Search for the cell housing the specified text and yield its [X, Y] center coordinate. 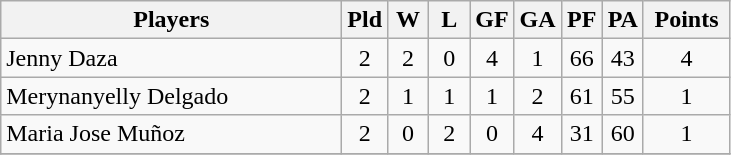
43 [622, 58]
Players [172, 20]
61 [582, 96]
Points [686, 20]
GA [538, 20]
L [450, 20]
Jenny Daza [172, 58]
PA [622, 20]
PF [582, 20]
Maria Jose Muñoz [172, 134]
31 [582, 134]
Pld [365, 20]
GF [492, 20]
60 [622, 134]
66 [582, 58]
W [408, 20]
55 [622, 96]
Merynanyelly Delgado [172, 96]
